Determine the (x, y) coordinate at the center of the cell enclosing the given text.  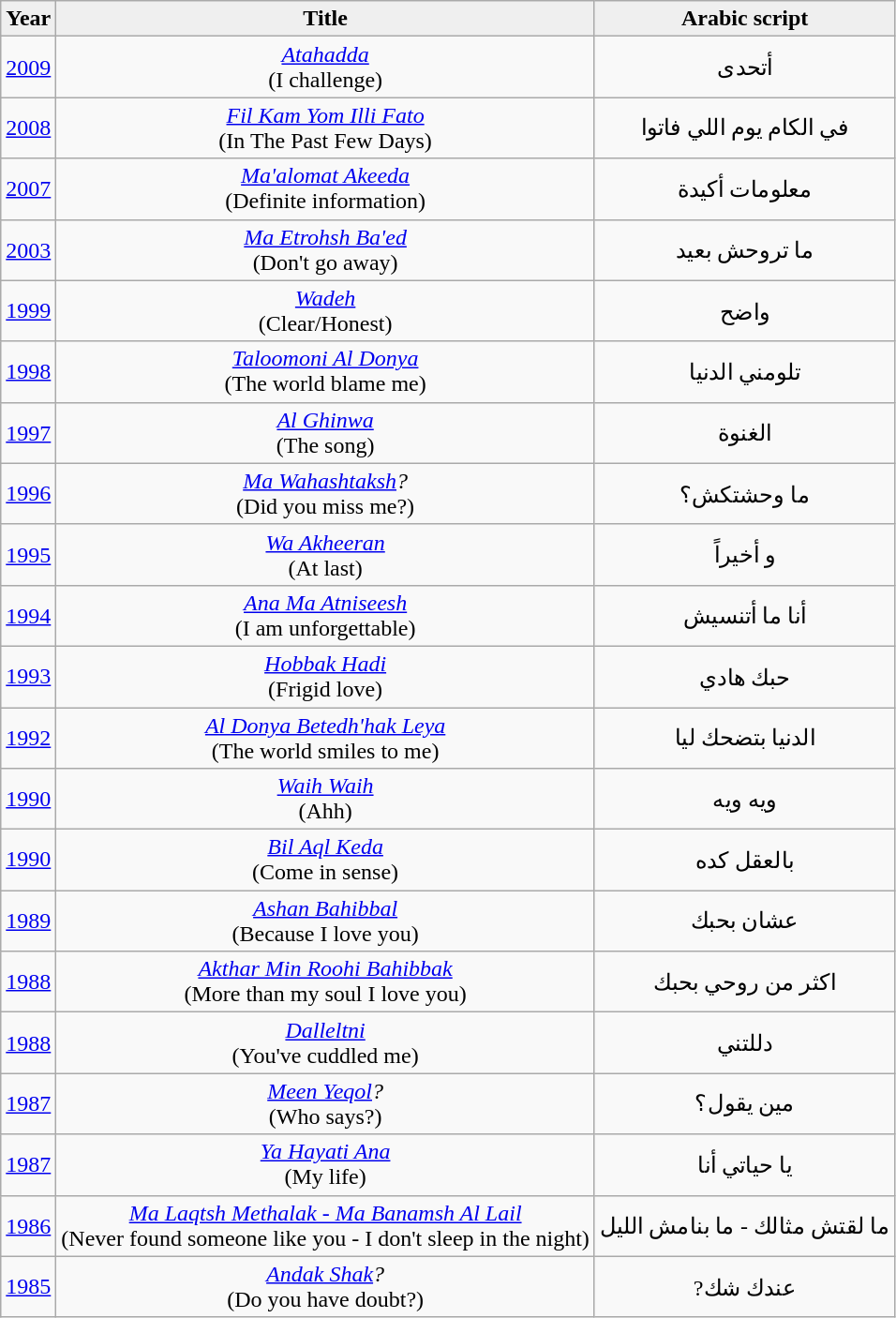
1999 (28, 311)
معلومات أكيدة (744, 189)
Andak Shak?(Do you have doubt?) (326, 1286)
أنا ما أتنسيش (744, 615)
Ana Ma Atniseesh(I am unforgettable) (326, 615)
2009 (28, 67)
Ya Hayati Ana(My life) (326, 1164)
الغنوة (744, 433)
أتحدى (744, 67)
Meen Yeqol?(Who says?) (326, 1104)
Hobbak Hadi(Frigid love) (326, 677)
Al Ghinwa(The song) (326, 433)
1995 (28, 555)
Wa Akheeran(At last) (326, 555)
Dalleltni(You've cuddled me) (326, 1042)
Al Donya Betedh'hak Leya(The world smiles to me) (326, 737)
في الكام يوم اللي فاتوا (744, 127)
بالعقل كده (744, 861)
Fil Kam Yom Illi Fato(In The Past Few Days) (326, 127)
اكثر من روحي بحبك (744, 982)
2003 (28, 249)
1985 (28, 1286)
Ma Etrohsh Ba'ed(Don't go away) (326, 249)
2008 (28, 127)
Waih Waih(Ahh) (326, 799)
Ma Laqtsh Methalak - Ma Banamsh Al Lail(Never found someone like you - I don't sleep in the night) (326, 1226)
1996 (28, 493)
ما تروحش بعيد (744, 249)
يا حياتي أنا (744, 1164)
Wadeh(Clear/Honest) (326, 311)
واضح (744, 311)
1993 (28, 677)
Atahadda(I challenge) (326, 67)
1992 (28, 737)
Ma Wahashtaksh?(Did you miss me?) (326, 493)
ما وحشتكش؟ (744, 493)
دللتني (744, 1042)
1994 (28, 615)
Title (326, 19)
Ashan Bahibbal(Because I love you) (326, 921)
حبك هادي (744, 677)
عشان بحبك (744, 921)
تلومني الدنيا (744, 371)
Akthar Min Roohi Bahibbak(More than my soul I love you) (326, 982)
Year (28, 19)
الدنيا بتضحك ليا (744, 737)
و أخيراً (744, 555)
Arabic script (744, 19)
ويه ويه (744, 799)
Bil Aql Keda(Come in sense) (326, 861)
2007 (28, 189)
Taloomoni Al Donya(The world blame me) (326, 371)
ما لقتش مثالك - ما بنامش الليل (744, 1226)
?عندك شك (744, 1286)
1986 (28, 1226)
1997 (28, 433)
1998 (28, 371)
مين يقول؟ (744, 1104)
1989 (28, 921)
Ma'alomat Akeeda(Definite information) (326, 189)
